Pinpoint the cell where the given text exists, returning its [X, Y] midpoint coordinate. 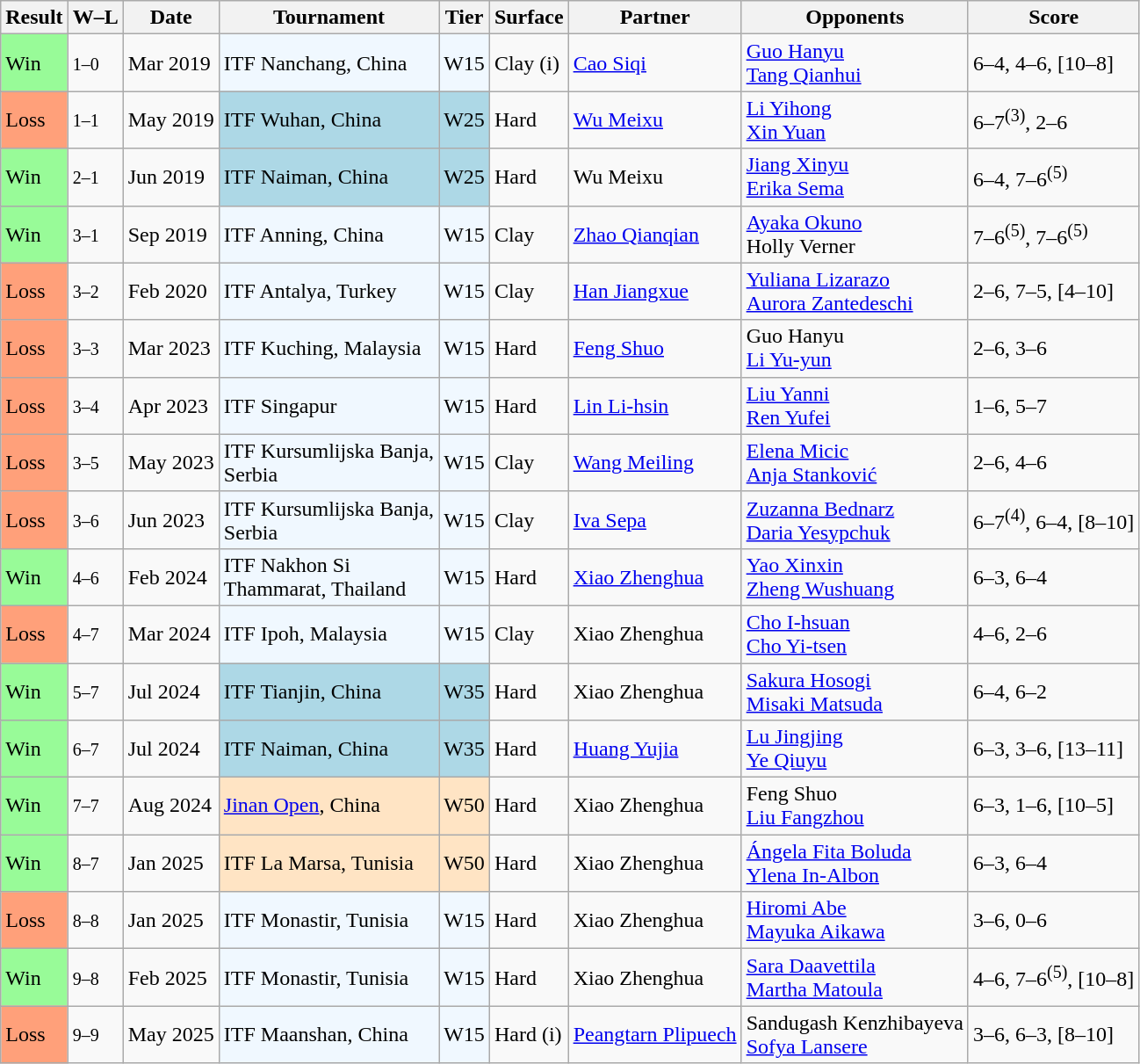
Result [34, 18]
2–1 [95, 177]
Jiang Xinyu Erika Sema [855, 177]
3–5 [95, 462]
Feng Shuo Liu Fangzhou [855, 807]
May 2023 [170, 462]
Sep 2019 [170, 234]
Jinan Open, China [328, 807]
4–6, 7–6(5), [10–8] [1053, 977]
Wang Meiling [655, 462]
Guo Hanyu Li Yu-yun [855, 348]
6–7(4), 6–4, [8–10] [1053, 520]
4–7 [95, 634]
3–3 [95, 348]
3–1 [95, 234]
ITF Nakhon Si Thammarat, Thailand [328, 576]
Hard (i) [529, 1035]
Cho I-hsuan Cho Yi-tsen [855, 634]
Li Yihong Xin Yuan [855, 119]
Ángela Fita Boluda Ylena In-Albon [855, 863]
ITF Antalya, Turkey [328, 292]
ITF Anning, China [328, 234]
Yuliana Lizarazo Aurora Zantedeschi [855, 292]
Lin Li-hsin [655, 406]
3–4 [95, 406]
Feb 2025 [170, 977]
6–7 [95, 749]
Apr 2023 [170, 406]
ITF Maanshan, China [328, 1035]
Huang Yujia [655, 749]
Mar 2019 [170, 63]
May 2025 [170, 1035]
Clay (i) [529, 63]
ITF Ipoh, Malaysia [328, 634]
ITF La Marsa, Tunisia [328, 863]
Feng Shuo [655, 348]
8–8 [95, 921]
Tier [465, 18]
Opponents [855, 18]
Mar 2024 [170, 634]
Liu Yanni Ren Yufei [855, 406]
3–6 [95, 520]
3–6, 6–3, [8–10] [1053, 1035]
Date [170, 18]
Iva Sepa [655, 520]
6–4, 7–6(5) [1053, 177]
Surface [529, 18]
2–6, 4–6 [1053, 462]
1–0 [95, 63]
Partner [655, 18]
W–L [95, 18]
Cao Siqi [655, 63]
9–8 [95, 977]
7–7 [95, 807]
1–6, 5–7 [1053, 406]
Zuzanna Bednarz Daria Yesypchuk [855, 520]
5–7 [95, 691]
4–6, 2–6 [1053, 634]
Lu Jingjing Ye Qiuyu [855, 749]
8–7 [95, 863]
ITF Singapur [328, 406]
6–3, 1–6, [10–5] [1053, 807]
Yao Xinxin Zheng Wushuang [855, 576]
ITF Tianjin, China [328, 691]
Peangtarn Plipuech [655, 1035]
Hiromi Abe Mayuka Aikawa [855, 921]
ITF Kuching, Malaysia [328, 348]
6–4, 6–2 [1053, 691]
Zhao Qianqian [655, 234]
Han Jiangxue [655, 292]
3–2 [95, 292]
Sandugash Kenzhibayeva Sofya Lansere [855, 1035]
1–1 [95, 119]
4–6 [95, 576]
Feb 2020 [170, 292]
Jun 2019 [170, 177]
7–6(5), 7–6(5) [1053, 234]
9–9 [95, 1035]
2–6, 3–6 [1053, 348]
Sakura Hosogi Misaki Matsuda [855, 691]
Elena Micic Anja Stanković [855, 462]
6–3, 3–6, [13–11] [1053, 749]
Jun 2023 [170, 520]
2–6, 7–5, [4–10] [1053, 292]
Sara Daavettila Martha Matoula [855, 977]
ITF Nanchang, China [328, 63]
Tournament [328, 18]
Ayaka Okuno Holly Verner [855, 234]
3–6, 0–6 [1053, 921]
6–4, 4–6, [10–8] [1053, 63]
Feb 2024 [170, 576]
Aug 2024 [170, 807]
Guo Hanyu Tang Qianhui [855, 63]
Mar 2023 [170, 348]
May 2019 [170, 119]
6–7(3), 2–6 [1053, 119]
Score [1053, 18]
ITF Wuhan, China [328, 119]
